Capture the cell that displays the provided text and extract its [x, y] central coordinate. 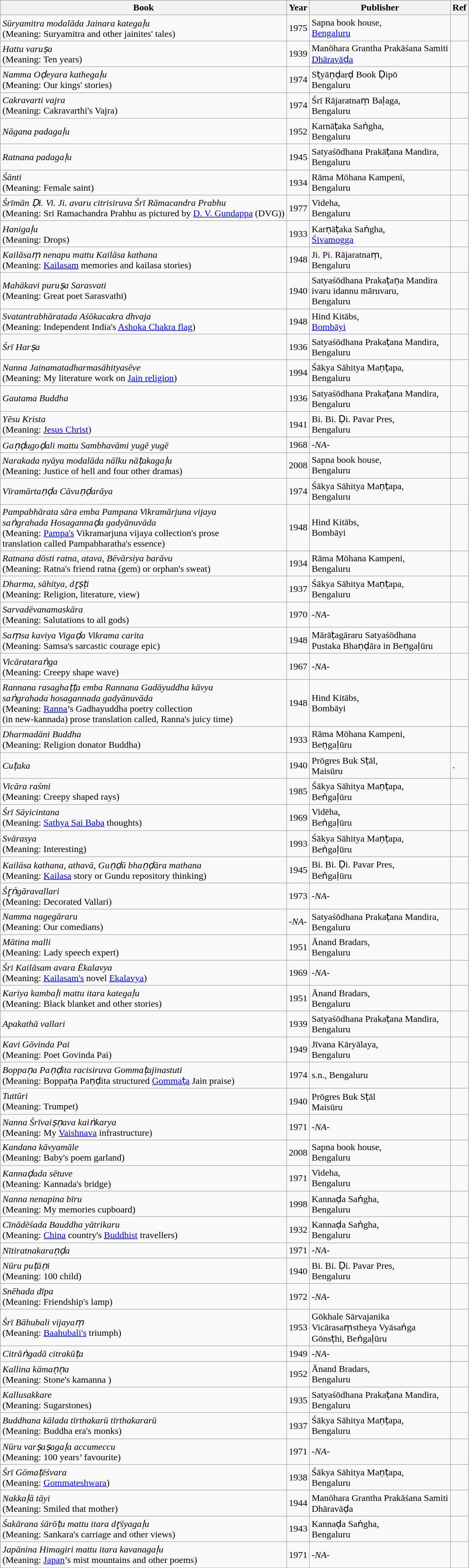
1977 [298, 208]
1943 [298, 1529]
Cuṭaka [143, 765]
Vicārataraṅga(Meaning: Creepy shape wave) [143, 667]
1944 [298, 1503]
1970 [298, 615]
Ratnana padagaḷu [143, 157]
Śānti(Meaning: Female saint) [143, 182]
Japānina Himagiri mattu itara kavanagaḷu(Meaning: Japan’s mist mountains and other poems) [143, 1554]
1938 [298, 1478]
Prōgres Buk Sṭāl,Maisūru [380, 765]
Dharmadāni Buddha(Meaning: Religion donator Buddha) [143, 740]
Satyaśōdhana Prakāṭana Mandira,Bengaluru [380, 157]
Kailāsa kathana, athavā, Guṇḍū bhaṇḍāra mathana(Meaning: Kailasa story or Gundu repository thinking) [143, 870]
Kariya kambaḷi mattu itara kategaḷu(Meaning: Black blanket and other stories) [143, 999]
Satyaśōdhana Prakaṭaṇa Mandiraivaru idannu māruvaru,Bengaluru [380, 291]
Sṭyāṇḍarḍ Book ḌipōBengaluru [380, 80]
Śrīmān Ḍi. Vi. Ji. avaru citrisiruva Śrī Rāmacandra Prabhu(Meaning: Sri Ramachandra Prabhu as pictured by D. V. Gundappa (DVG)) [143, 208]
Nūru varṣaṣagaḷa accumeccu(Meaning: 100 years’ favourite) [143, 1451]
1935 [298, 1400]
Year [298, 8]
Nakkaḷā tāyi(Meaning: Smiled that mother) [143, 1503]
Prōgres Buk SṭālMaisūru [380, 1102]
Snēhada dīpa(Meaning: Friendship's lamp) [143, 1296]
Gōkhale SārvajanikaVicārasaṃstheya VyāsaṅgaGōnsṭhi, Beṅgaḷūru [380, 1327]
1941 [298, 424]
Sarvadēvanamaskāra(Meaning: Salutations to all gods) [143, 615]
Mahākavi puruṣa Sarasvati(Meaning: Great poet Sarasvathi) [143, 291]
Śrī Bāhubali vijayaṃ (Meaning: Baahubali's triumph) [143, 1327]
Mātina malli(Meaning: Lady speech expert) [143, 947]
1994 [298, 373]
Śrī Sāyicintana(Meaning: Sathya Sai Baba thoughts) [143, 818]
Ratnana dōsti ratna, atava, Bēvārsiya barāvu(Meaning: Ratna's friend ratna (gem) or orphan's sweat) [143, 564]
Nāgana padagaḷu [143, 131]
Śrī Gōmaṭēśvara(Meaning: Gommateshwara) [143, 1478]
Kavi Gōvinda Pai(Meaning: Poet Govinda Pai) [143, 1050]
Kandana kāvyamāle(Meaning: Baby's poem garland) [143, 1153]
1967 [298, 667]
1993 [298, 844]
Publisher [380, 8]
Nūru puṭāṇi(Meaning: 100 child) [143, 1271]
Kannaḍa Saṅgha, Bengaluru [380, 1204]
Svatantrabhāratada Aśōkacakra dhvaja(Meaning: Independent India's Ashoka Chakra flag) [143, 321]
1975 [298, 28]
Cakravarti vajra(Meaning: Cakravarthi's Vajra) [143, 105]
Kannaḍada sētuve(Meaning: Kannada's bridge) [143, 1178]
1932 [298, 1230]
Nanna nenapina bīru(Meaning: My memories cupboard) [143, 1204]
Namma nagegāraru(Meaning: Our comedians) [143, 922]
Book [143, 8]
Hattu varuṣa(Meaning: Ten years) [143, 53]
Nanna Jainamatadharmasāhityasēve(Meaning: My literature work on Jain religion) [143, 373]
Kallina kāmaṇṇa(Meaning: Stone's kamanna ) [143, 1375]
Bi. Bi. Ḍi. Pavar Pres,Beṅgaḷūru [380, 870]
Gautama Buddha [143, 398]
Kailāsaṃ nenapu mattu Kailāsa kathana(Meaning: Kailasam memories and kailasa stories) [143, 260]
Hanigaḷu(Meaning: Drops) [143, 234]
Nītiratnakaraṇḍa [143, 1251]
Śri Kailāsam avara Ēkalavya(Meaning: Kailasam's novel Ekalavya) [143, 972]
. [459, 765]
Śakārana śārōṭu mattu itara dr̥śyagaḷu(Meaning: Sankara's carriage and other views) [143, 1529]
Narakada nyāya modalāda nālku nāṭakagaḷu(Meaning: Justice of hell and four other dramas) [143, 465]
Buddhana kālada tīrthakarū tīrthakararū(Meaning: Buddha era's monks) [143, 1426]
Gaṇḍugoḍali mattu Sambhavāmi yugē yugē [143, 445]
Dharma, sāhitya, dr̥ṣṭi(Meaning: Religion, literature, view) [143, 589]
Karnāṭaka Saṅgha,Bengaluru [380, 131]
1998 [298, 1204]
Nanna Śrīvaiṣṇava kaiṅkarya(Meaning: My Vaishnava infrastructure) [143, 1127]
Yēsu Krista(Meaning: Jesus Christ) [143, 424]
Kallusakkare(Meaning: Sugarstones) [143, 1400]
Apakathā vallari [143, 1024]
Svārasya(Meaning: Interesting) [143, 844]
Jīvana Kāryālaya,Bengaluru [380, 1050]
1953 [298, 1327]
Sūryamitra modalāda Jainara kategaḷu(Meaning: Suryamitra and other jainites' tales) [143, 28]
Namma Oḍeyara kathegaḷu(Meaning: Our kings' stories) [143, 80]
1973 [298, 896]
1985 [298, 792]
Mārāṭagāraru SatyaśōdhanaPustaka Bhaṇḍāra in Beṇgaḷūru [380, 640]
1972 [298, 1296]
s.n., Bengaluru [380, 1075]
Cīnādēśada Bauddha yātrikaru(Meaning: China country's Buddhist travellers) [143, 1230]
Śrī Rājaratnaṃ Baḷaga,Bengaluru [380, 105]
1968 [298, 445]
Śrī Harṣa [143, 347]
Vidēha,Beṅgaḷūru [380, 818]
Vīramārtaṇḍa Cāvuṇḍarāya [143, 492]
Karṇāṭaka Saṅgha,Śivamogga [380, 234]
Tuttūri(Meaning: Trumpet) [143, 1102]
Vicāra raśmi(Meaning: Creepy shaped rays) [143, 792]
Ji. Pi. Rājaratnaṃ,Bengaluru [380, 260]
Saṃsa kaviya Vigaḍa Vikrama carita(Meaning: Samsa's sarcastic courage epic) [143, 640]
Rāma Mōhana Kampeni, Beṇgaḷūru [380, 740]
Citrāṅgadā citrakūṭa [143, 1354]
Śr̥ṅgāravallari(Meaning: Decorated Vallari) [143, 896]
Boppaṇa Paṇḍita racisiruva Gommaṭajinastuti(Meaning: Boppaṇa Paṇḍita structured Gommaṭa Jain praise) [143, 1075]
Ref [459, 8]
Śākya Sāhitya Maṇṭapa, Bengaluru [380, 589]
